Detect which cell encompasses the target text, then output its (x, y) center coordinate. 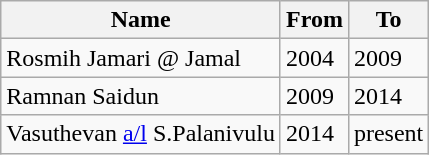
Name (141, 20)
Rosmih Jamari @ Jamal (141, 58)
2004 (314, 58)
From (314, 20)
Ramnan Saidun (141, 96)
Vasuthevan a/l S.Palanivulu (141, 134)
To (388, 20)
present (388, 134)
